For the text-containing cell, return its midpoint in (x, y) coordinate format. 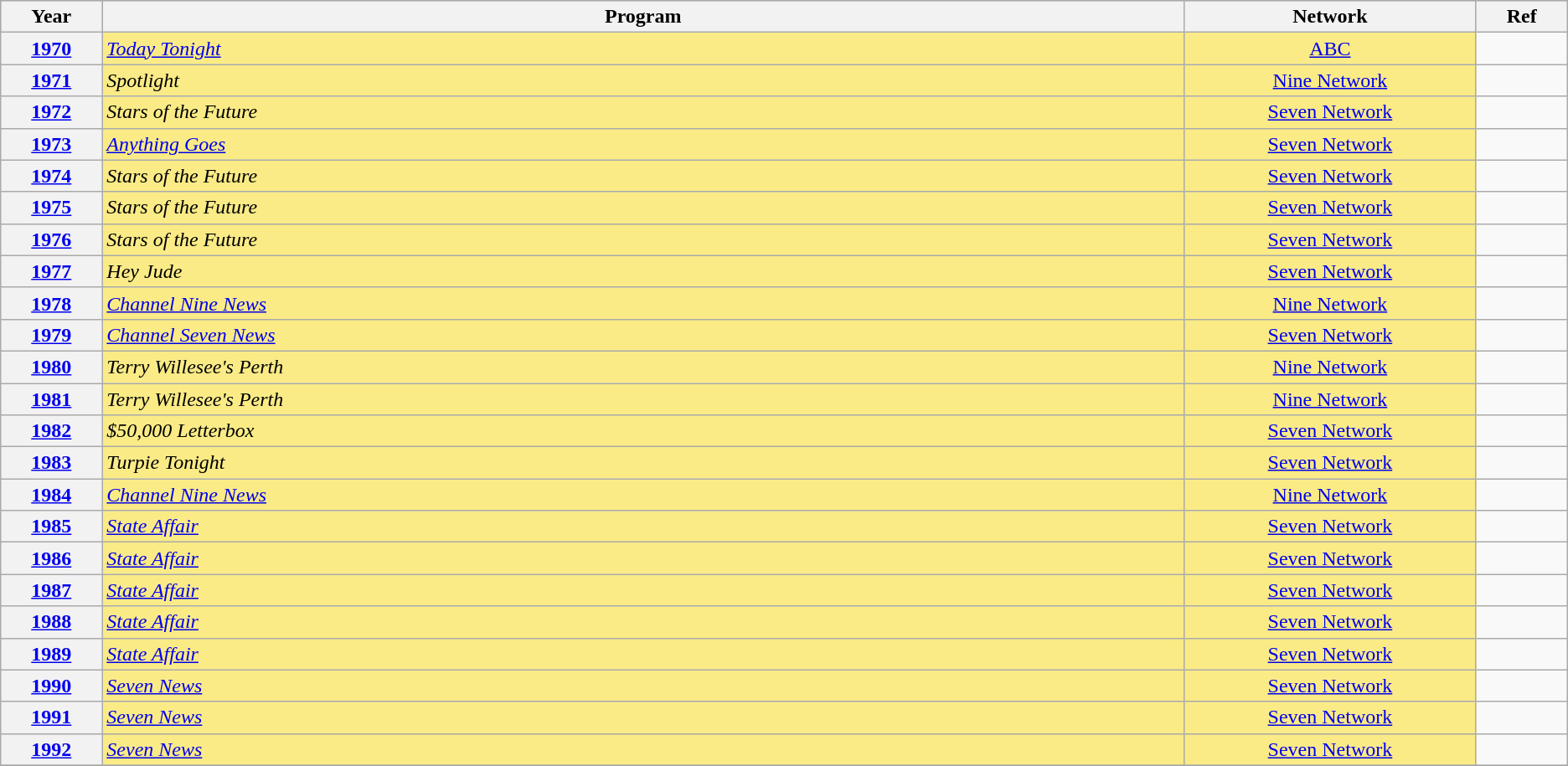
1974 (52, 176)
1983 (52, 463)
Anything Goes (643, 144)
Hey Jude (643, 271)
1990 (52, 686)
Network (1330, 17)
1985 (52, 527)
1987 (52, 590)
1986 (52, 558)
1972 (52, 112)
1979 (52, 335)
$50,000 Letterbox (643, 431)
1981 (52, 399)
1989 (52, 654)
1971 (52, 80)
1978 (52, 303)
Spotlight (643, 80)
1982 (52, 431)
Program (643, 17)
1992 (52, 749)
Turpie Tonight (643, 463)
Channel Seven News (643, 335)
1970 (52, 49)
1973 (52, 144)
Ref (1521, 17)
1976 (52, 239)
1977 (52, 271)
ABC (1330, 49)
1991 (52, 717)
1975 (52, 208)
1980 (52, 367)
1984 (52, 495)
1988 (52, 622)
Year (52, 17)
Today Tonight (643, 49)
